For the text-containing cell, return its midpoint in [x, y] coordinate format. 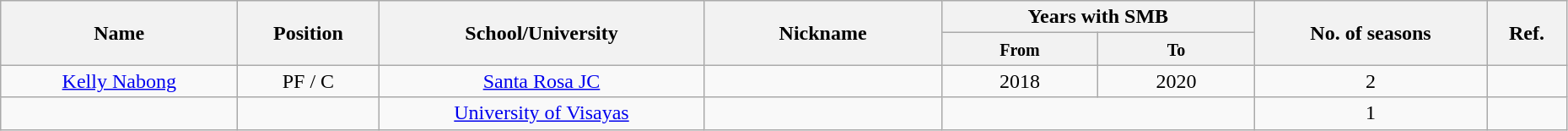
2 [1370, 81]
University of Visayas [542, 113]
From [1020, 49]
Santa Rosa JC [542, 81]
Kelly Nabong [120, 81]
Name [120, 33]
1 [1370, 113]
PF / C [309, 81]
Position [309, 33]
2018 [1020, 81]
Years with SMB [1098, 17]
2020 [1177, 81]
Ref. [1527, 33]
School/University [542, 33]
To [1177, 49]
No. of seasons [1370, 33]
Nickname [823, 33]
